Search for the cell housing the specified text and yield its [x, y] center coordinate. 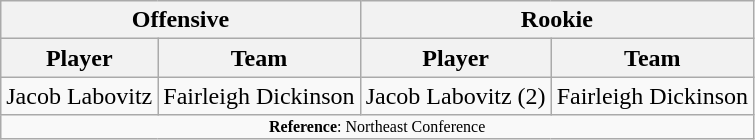
Jacob Labovitz [80, 96]
Jacob Labovitz (2) [456, 96]
Rookie [556, 20]
Offensive [180, 20]
Reference: Northeast Conference [378, 127]
